Search for the cell housing the specified text and yield its (X, Y) center coordinate. 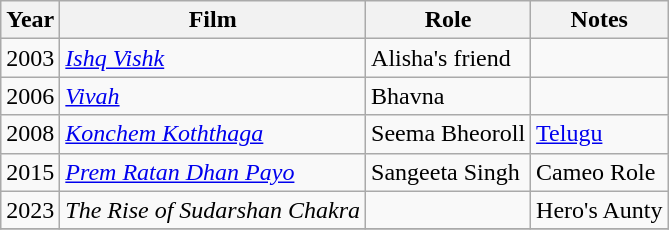
Cameo Role (600, 172)
Telugu (600, 134)
Film (213, 20)
2015 (30, 172)
Role (448, 20)
2023 (30, 210)
Vivah (213, 96)
Sangeeta Singh (448, 172)
Seema Bheoroll (448, 134)
Bhavna (448, 96)
Notes (600, 20)
Hero's Aunty (600, 210)
Prem Ratan Dhan Payo (213, 172)
Ishq Vishk (213, 58)
The Rise of Sudarshan Chakra (213, 210)
Year (30, 20)
Konchem Koththaga (213, 134)
Alisha's friend (448, 58)
2006 (30, 96)
2003 (30, 58)
2008 (30, 134)
